For the text-containing cell, return its midpoint in (x, y) coordinate format. 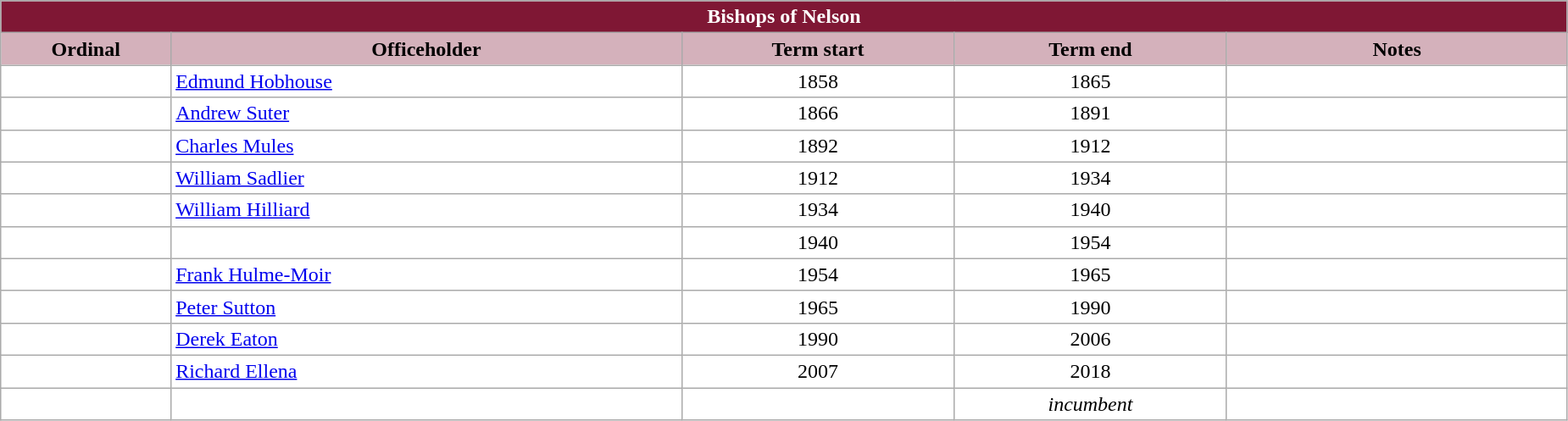
Derek Eaton (427, 339)
William Hilliard (427, 210)
1892 (817, 146)
Notes (1397, 49)
2007 (817, 371)
Officeholder (427, 49)
Frank Hulme-Moir (427, 274)
1858 (817, 81)
Andrew Suter (427, 114)
Richard Ellena (427, 371)
Term start (817, 49)
Bishops of Nelson (784, 17)
Edmund Hobhouse (427, 81)
2018 (1090, 371)
Term end (1090, 49)
Ordinal (86, 49)
Peter Sutton (427, 307)
incumbent (1090, 404)
Charles Mules (427, 146)
William Sadlier (427, 178)
1866 (817, 114)
1891 (1090, 114)
1865 (1090, 81)
2006 (1090, 339)
